Provide the (X, Y) coordinate of the cell's center where the given text is located.  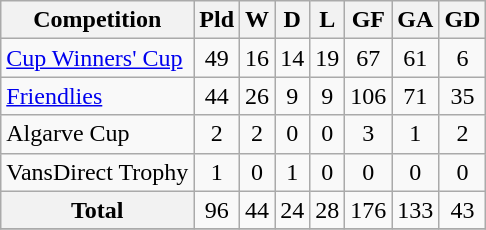
49 (217, 58)
16 (258, 58)
Total (98, 210)
Cup Winners' Cup (98, 58)
3 (368, 134)
133 (416, 210)
Competition (98, 20)
61 (416, 58)
GD (462, 20)
L (328, 20)
Algarve Cup (98, 134)
19 (328, 58)
Pld (217, 20)
106 (368, 96)
D (292, 20)
14 (292, 58)
Friendlies (98, 96)
71 (416, 96)
GA (416, 20)
24 (292, 210)
26 (258, 96)
43 (462, 210)
W (258, 20)
35 (462, 96)
96 (217, 210)
176 (368, 210)
VansDirect Trophy (98, 172)
28 (328, 210)
6 (462, 58)
67 (368, 58)
GF (368, 20)
